Determine the [x, y] coordinate at the center of the cell enclosing the given text.  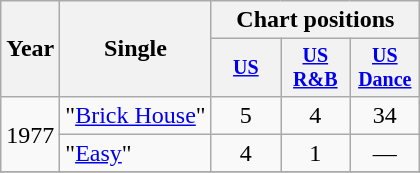
"Brick House" [136, 115]
— [384, 153]
US [246, 68]
USR&B [316, 68]
1 [316, 153]
"Easy" [136, 153]
Single [136, 49]
5 [246, 115]
USDance [384, 68]
Year [30, 49]
1977 [30, 134]
34 [384, 115]
Chart positions [315, 20]
